Scan for the cell matching the given text and deliver its (x, y) coordinate at center. 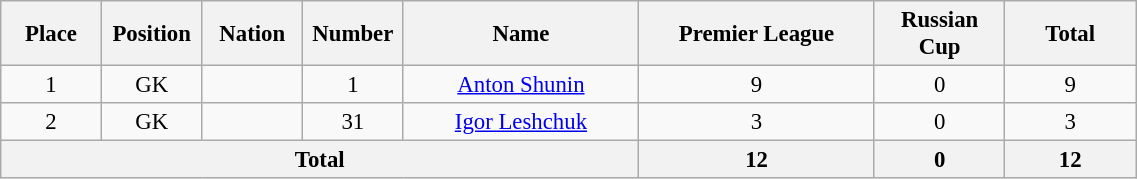
Number (354, 34)
Anton Shunin (521, 85)
31 (354, 122)
Premier League (757, 34)
Igor Leshchuk (521, 122)
Place (52, 34)
2 (52, 122)
Position (152, 34)
Russian Cup (940, 34)
Name (521, 34)
Nation (252, 34)
